Detect which cell encompasses the target text, then output its [X, Y] center coordinate. 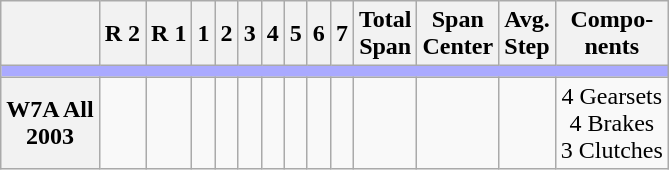
W7A All2003 [50, 123]
R 2 [122, 34]
6 [318, 34]
5 [296, 34]
7 [342, 34]
4 [272, 34]
2 [226, 34]
R 1 [169, 34]
Avg.Step [528, 34]
SpanCenter [458, 34]
4 Gearsets4 Brakes3 Clutches [612, 123]
1 [204, 34]
TotalSpan [385, 34]
3 [250, 34]
Compo-nents [612, 34]
